Output the (x, y) coordinate of the center of the cell containing the given text.  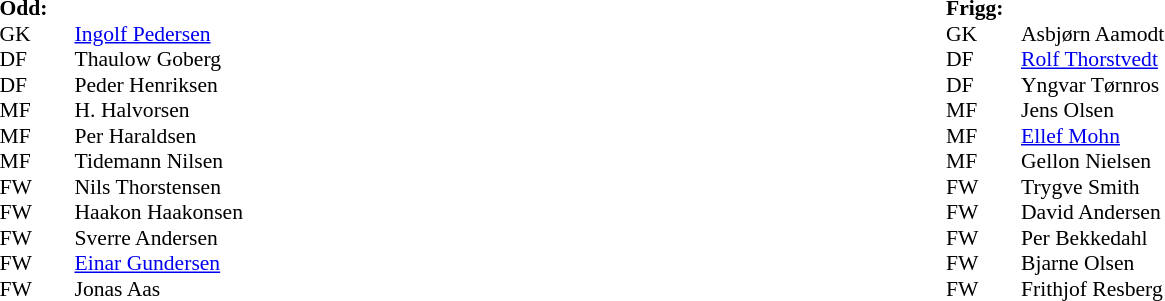
Per Haraldsen (158, 136)
Asbjørn Aamodt (1092, 34)
Per Bekkedahl (1092, 238)
Jens Olsen (1092, 111)
Gellon Nielsen (1092, 161)
Haakon Haakonsen (158, 213)
Yngvar Tørnros (1092, 85)
Thaulow Goberg (158, 59)
Tidemann Nilsen (158, 161)
Nils Thorstensen (158, 187)
David Andersen (1092, 213)
Sverre Andersen (158, 238)
Peder Henriksen (158, 85)
Trygve Smith (1092, 187)
Ellef Mohn (1092, 136)
H. Halvorsen (158, 111)
Ingolf Pedersen (158, 34)
Rolf Thorstvedt (1092, 59)
Bjarne Olsen (1092, 263)
Einar Gundersen (158, 263)
